Pinpoint the cell where the given text exists, returning its [X, Y] midpoint coordinate. 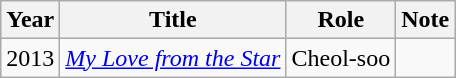
Note [426, 20]
My Love from the Star [173, 58]
Title [173, 20]
Role [341, 20]
Cheol-soo [341, 58]
2013 [30, 58]
Year [30, 20]
